Pinpoint the cell where the given text exists, returning its [X, Y] midpoint coordinate. 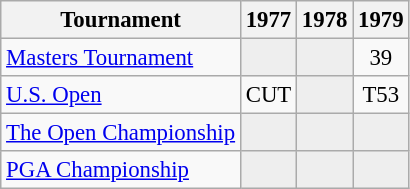
PGA Championship [121, 170]
U.S. Open [121, 95]
T53 [381, 95]
CUT [268, 95]
39 [381, 58]
1977 [268, 20]
1979 [381, 20]
Tournament [121, 20]
1978 [325, 20]
The Open Championship [121, 133]
Masters Tournament [121, 58]
